Determine the (x, y) coordinate at the center of the cell enclosing the given text.  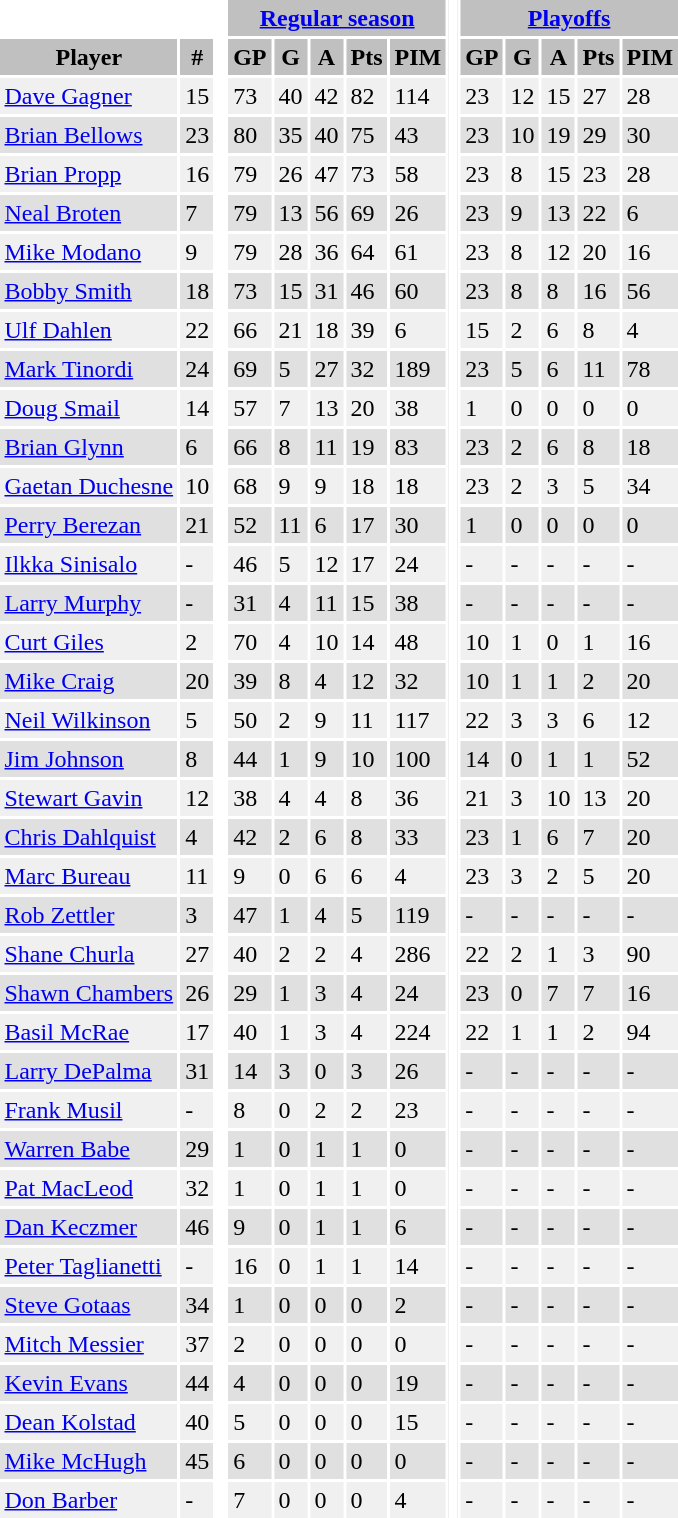
Kevin Evans (89, 1383)
Larry Murphy (89, 603)
Brian Propp (89, 174)
Basil McRae (89, 1032)
Perry Berezan (89, 525)
Bobby Smith (89, 291)
70 (250, 642)
90 (650, 954)
Jim Johnson (89, 759)
48 (418, 642)
Mike McHugh (89, 1461)
50 (250, 720)
Playoffs (570, 18)
114 (418, 96)
33 (418, 837)
Gaetan Duchesne (89, 486)
119 (418, 915)
Dean Kolstad (89, 1422)
43 (418, 135)
60 (418, 291)
Neil Wilkinson (89, 720)
Don Barber (89, 1500)
68 (250, 486)
Marc Bureau (89, 876)
Peter Taglianetti (89, 1266)
78 (650, 369)
Brian Bellows (89, 135)
Neal Broten (89, 213)
80 (250, 135)
189 (418, 369)
Mike Craig (89, 681)
Rob Zettler (89, 915)
58 (418, 174)
61 (418, 252)
Mike Modano (89, 252)
Doug Smail (89, 408)
64 (366, 252)
Player (89, 57)
Shawn Chambers (89, 993)
Shane Churla (89, 954)
Dave Gagner (89, 96)
57 (250, 408)
Warren Babe (89, 1149)
Stewart Gavin (89, 798)
286 (418, 954)
Mitch Messier (89, 1344)
# (198, 57)
Steve Gotaas (89, 1305)
83 (418, 447)
Ulf Dahlen (89, 330)
Dan Keczmer (89, 1227)
100 (418, 759)
75 (366, 135)
94 (650, 1032)
224 (418, 1032)
Brian Glynn (89, 447)
35 (290, 135)
Ilkka Sinisalo (89, 564)
Regular season (338, 18)
Frank Musil (89, 1110)
Curt Giles (89, 642)
Mark Tinordi (89, 369)
45 (198, 1461)
117 (418, 720)
Chris Dahlquist (89, 837)
37 (198, 1344)
82 (366, 96)
Pat MacLeod (89, 1188)
Larry DePalma (89, 1071)
